Determine the (X, Y) coordinate at the center of the cell enclosing the given text.  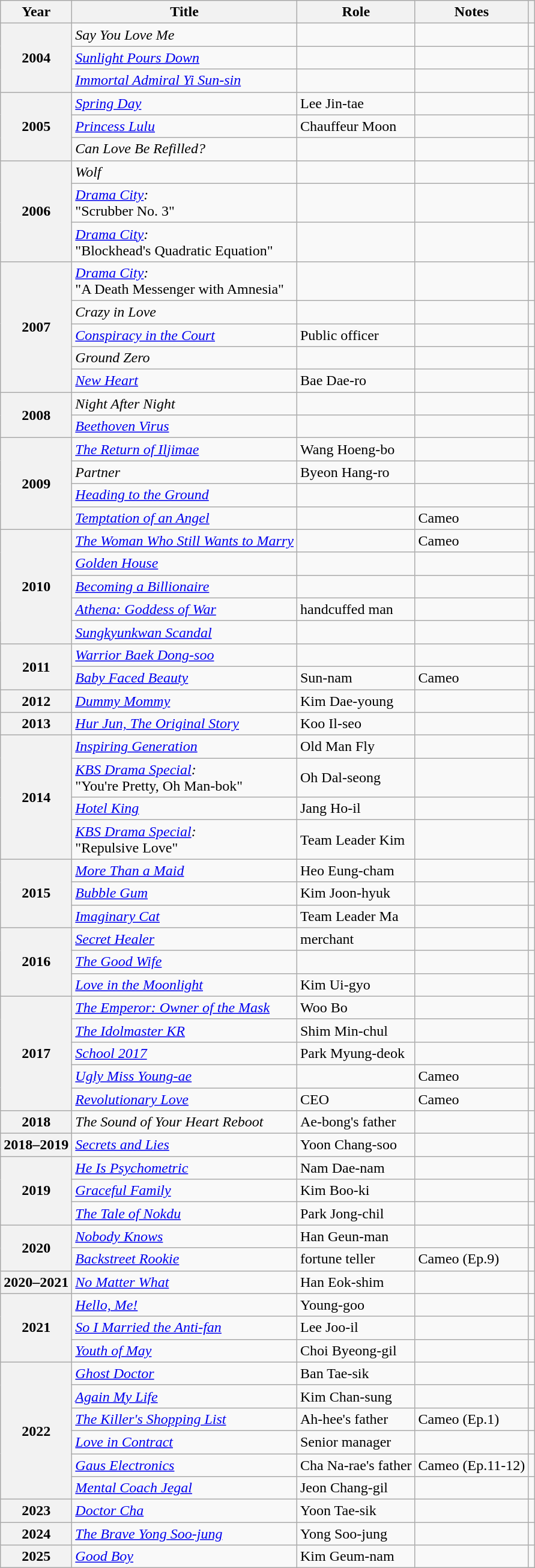
2012 (36, 701)
Temptation of an Angel (185, 518)
Year (36, 12)
Byeon Hang-ro (355, 472)
Athena: Goddess of War (185, 609)
Beethoven Virus (185, 427)
Sunlight Pours Down (185, 58)
Shim Min-chul (355, 1030)
Kim Chan-sung (355, 1396)
2020 (36, 1248)
More Than a Maid (185, 871)
Kim Dae-young (355, 701)
Golden House (185, 564)
School 2017 (185, 1053)
Princess Lulu (185, 126)
Ugly Miss Young-ae (185, 1076)
So I Married the Anti-fan (185, 1328)
The Return of Iljimae (185, 449)
Drama City: "Blockhead's Quadratic Equation" (185, 242)
Night After Night (185, 404)
Role (355, 12)
Cha Na-rae's father (355, 1465)
Woo Bo (355, 1007)
Youth of May (185, 1351)
Yoon Tae-sik (355, 1511)
Old Man Fly (355, 747)
2005 (36, 126)
The Tale of Nokdu (185, 1214)
Mental Coach Jegal (185, 1488)
Love in the Moonlight (185, 985)
Nam Dae-nam (355, 1168)
2013 (36, 724)
Secret Healer (185, 939)
Cameo (Ep.11-12) (472, 1465)
Yoon Chang-soo (355, 1145)
2009 (36, 484)
The Sound of Your Heart Reboot (185, 1122)
Gaus Electronics (185, 1465)
Ground Zero (185, 358)
Ban Tae-sik (355, 1373)
2020–2021 (36, 1282)
2004 (36, 58)
Public officer (355, 335)
Choi Byeong-gil (355, 1351)
The Killer's Shopping List (185, 1419)
2007 (36, 327)
Jang Ho-il (355, 809)
KBS Drama Special: "Repulsive Love" (185, 840)
Heo Eung-cham (355, 871)
Han Geun-man (355, 1236)
Title (185, 12)
2018–2019 (36, 1145)
handcuffed man (355, 609)
Kim Geum-nam (355, 1557)
Cameo (Ep.1) (472, 1419)
Nobody Knows (185, 1236)
2010 (36, 586)
2022 (36, 1430)
2018 (36, 1122)
Han Eok-shim (355, 1282)
Conspiracy in the Court (185, 335)
Immortal Admiral Yi Sun-sin (185, 81)
Drama City: "Scrubber No. 3" (185, 203)
CEO (355, 1099)
2024 (36, 1534)
Lee Joo-il (355, 1328)
Kim Boo-ki (355, 1191)
Love in Contract (185, 1442)
He Is Psychometric (185, 1168)
Spring Day (185, 103)
Ah-hee's father (355, 1419)
Wang Hoeng-bo (355, 449)
2021 (36, 1328)
Koo Il-seo (355, 724)
KBS Drama Special: "You're Pretty, Oh Man-bok" (185, 777)
Heading to the Ground (185, 495)
Graceful Family (185, 1191)
2006 (36, 211)
Hur Jun, The Original Story (185, 724)
Crazy in Love (185, 312)
Say You Love Me (185, 35)
The Woman Who Still Wants to Marry (185, 541)
Becoming a Billionaire (185, 586)
No Matter What (185, 1282)
Hello, Me! (185, 1305)
Bae Dae-ro (355, 381)
Partner (185, 472)
2019 (36, 1191)
Hotel King (185, 809)
The Idolmaster KR (185, 1030)
Bubble Gum (185, 893)
The Emperor: Owner of the Mask (185, 1007)
Kim Joon-hyuk (355, 893)
2015 (36, 893)
Ghost Doctor (185, 1373)
Good Boy (185, 1557)
Cameo (Ep.9) (472, 1259)
Dummy Mommy (185, 701)
2014 (36, 797)
Doctor Cha (185, 1511)
2016 (36, 962)
Warrior Baek Dong-soo (185, 655)
Again My Life (185, 1396)
Drama City: "A Death Messenger with Amnesia" (185, 281)
2017 (36, 1053)
Backstreet Rookie (185, 1259)
Lee Jin-tae (355, 103)
Team Leader Ma (355, 916)
The Brave Yong Soo-jung (185, 1534)
merchant (355, 939)
Kim Ui-gyo (355, 985)
2011 (36, 666)
fortune teller (355, 1259)
Yong Soo-jung (355, 1534)
Revolutionary Love (185, 1099)
Secrets and Lies (185, 1145)
Jeon Chang-gil (355, 1488)
Ae-bong's father (355, 1122)
Park Myung-deok (355, 1053)
The Good Wife (185, 962)
Young-goo (355, 1305)
New Heart (185, 381)
Senior manager (355, 1442)
2008 (36, 415)
Sun-nam (355, 678)
Can Love Be Refilled? (185, 149)
Park Jong-chil (355, 1214)
2023 (36, 1511)
Imaginary Cat (185, 916)
2025 (36, 1557)
Team Leader Kim (355, 840)
Oh Dal-seong (355, 777)
Sungkyunkwan Scandal (185, 632)
Chauffeur Moon (355, 126)
Notes (472, 12)
Baby Faced Beauty (185, 678)
Wolf (185, 172)
Inspiring Generation (185, 747)
